Scan for the cell matching the given text and deliver its [X, Y] coordinate at center. 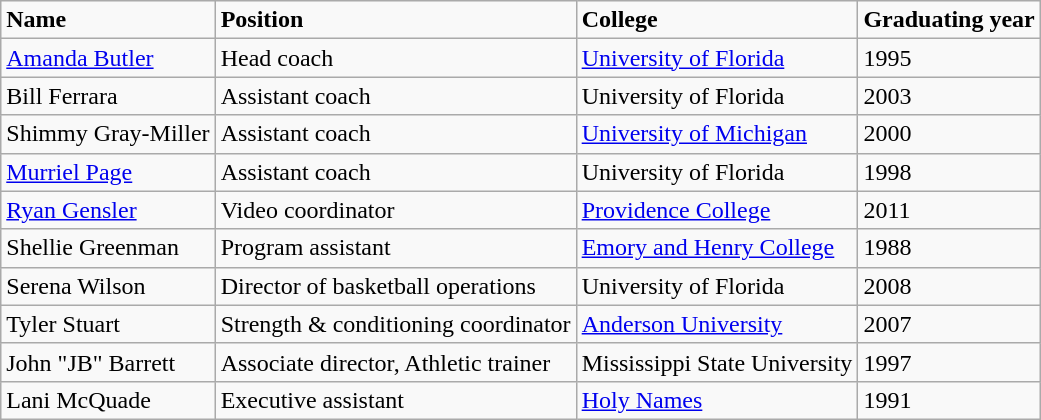
Murriel Page [108, 172]
Tyler Stuart [108, 324]
Position [396, 20]
Graduating year [949, 20]
Providence College [717, 210]
Holy Names [717, 400]
Program assistant [396, 248]
Video coordinator [396, 210]
1998 [949, 172]
Shimmy Gray-Miller [108, 134]
2008 [949, 286]
1995 [949, 58]
1991 [949, 400]
Executive assistant [396, 400]
University of Michigan [717, 134]
Name [108, 20]
Ryan Gensler [108, 210]
Anderson University [717, 324]
Amanda Butler [108, 58]
Mississippi State University [717, 362]
John "JB" Barrett [108, 362]
Strength & conditioning coordinator [396, 324]
Director of basketball operations [396, 286]
Serena Wilson [108, 286]
Emory and Henry College [717, 248]
2011 [949, 210]
Shellie Greenman [108, 248]
2000 [949, 134]
Bill Ferrara [108, 96]
College [717, 20]
Head coach [396, 58]
Associate director, Athletic trainer [396, 362]
1997 [949, 362]
2003 [949, 96]
1988 [949, 248]
2007 [949, 324]
Lani McQuade [108, 400]
